From the cell containing the given text, extract its center point as [x, y] coordinate. 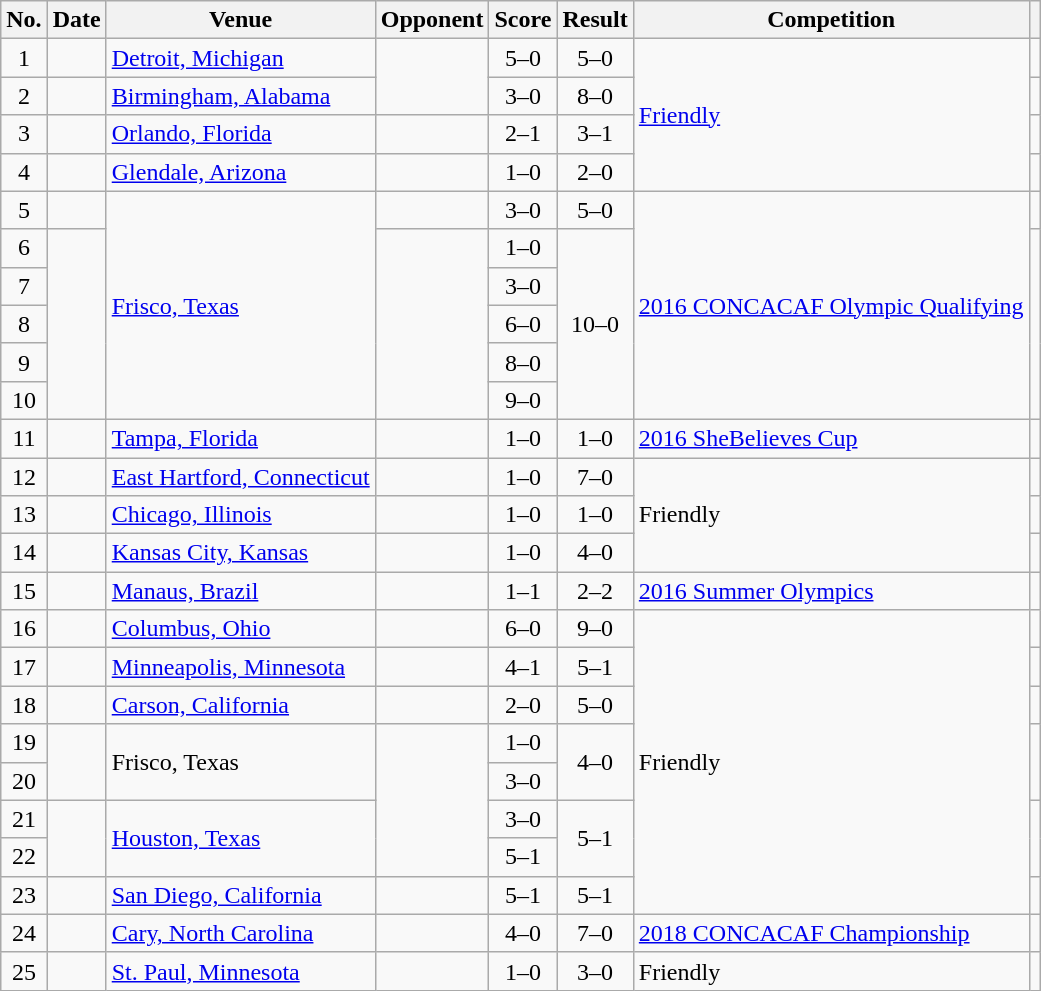
4–1 [523, 667]
2016 SheBelieves Cup [831, 438]
Manaus, Brazil [240, 591]
6 [24, 248]
22 [24, 857]
2–2 [595, 591]
San Diego, California [240, 895]
3–1 [595, 134]
7 [24, 286]
Minneapolis, Minnesota [240, 667]
2016 CONCACAF Olympic Qualifying [831, 305]
Competition [831, 20]
20 [24, 781]
24 [24, 933]
Glendale, Arizona [240, 172]
9 [24, 362]
23 [24, 895]
Score [523, 20]
14 [24, 553]
Chicago, Illinois [240, 515]
Opponent [432, 20]
Kansas City, Kansas [240, 553]
Columbus, Ohio [240, 629]
3 [24, 134]
Venue [240, 20]
Result [595, 20]
Tampa, Florida [240, 438]
1 [24, 58]
19 [24, 743]
Orlando, Florida [240, 134]
15 [24, 591]
St. Paul, Minnesota [240, 971]
2 [24, 96]
2018 CONCACAF Championship [831, 933]
Birmingham, Alabama [240, 96]
18 [24, 705]
17 [24, 667]
12 [24, 477]
10–0 [595, 324]
13 [24, 515]
16 [24, 629]
25 [24, 971]
East Hartford, Connecticut [240, 477]
5 [24, 210]
Cary, North Carolina [240, 933]
11 [24, 438]
2–1 [523, 134]
No. [24, 20]
Detroit, Michigan [240, 58]
Carson, California [240, 705]
4 [24, 172]
10 [24, 400]
8 [24, 324]
2016 Summer Olympics [831, 591]
Houston, Texas [240, 838]
Date [76, 20]
1–1 [523, 591]
21 [24, 819]
